Scan for the cell matching the given text and deliver its [X, Y] coordinate at center. 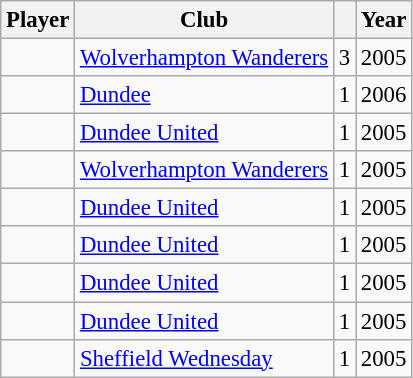
2006 [384, 95]
Year [384, 20]
Player [38, 20]
3 [345, 58]
Sheffield Wednesday [204, 358]
Dundee [204, 95]
Club [204, 20]
